For the text-containing cell, return its midpoint in [X, Y] coordinate format. 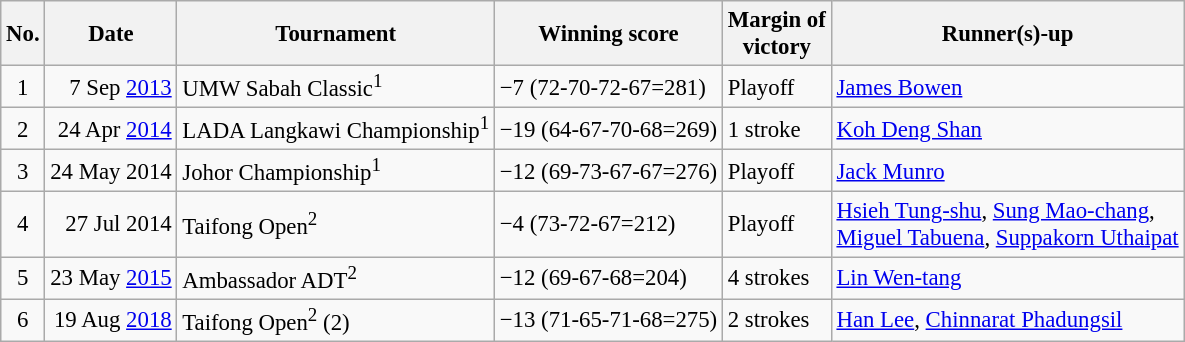
James Bowen [1008, 87]
2 strokes [776, 320]
Hsieh Tung-shu, Sung Mao-chang, Miguel Tabuena, Suppakorn Uthaipat [1008, 224]
−13 (71-65-71-68=275) [608, 320]
3 [23, 171]
−4 (73-72-67=212) [608, 224]
Ambassador ADT2 [336, 278]
−12 (69-67-68=204) [608, 278]
Taifong Open2 (2) [336, 320]
2 [23, 129]
Johor Championship1 [336, 171]
Winning score [608, 34]
Margin ofvictory [776, 34]
Jack Munro [1008, 171]
−12 (69-73-67-67=276) [608, 171]
Koh Deng Shan [1008, 129]
1 [23, 87]
24 Apr 2014 [111, 129]
19 Aug 2018 [111, 320]
No. [23, 34]
Runner(s)-up [1008, 34]
UMW Sabah Classic1 [336, 87]
4 [23, 224]
Date [111, 34]
1 stroke [776, 129]
Tournament [336, 34]
Lin Wen-tang [1008, 278]
5 [23, 278]
7 Sep 2013 [111, 87]
−7 (72-70-72-67=281) [608, 87]
6 [23, 320]
23 May 2015 [111, 278]
LADA Langkawi Championship1 [336, 129]
24 May 2014 [111, 171]
Taifong Open2 [336, 224]
Han Lee, Chinnarat Phadungsil [1008, 320]
−19 (64-67-70-68=269) [608, 129]
4 strokes [776, 278]
27 Jul 2014 [111, 224]
